Detect which cell encompasses the target text, then output its [x, y] center coordinate. 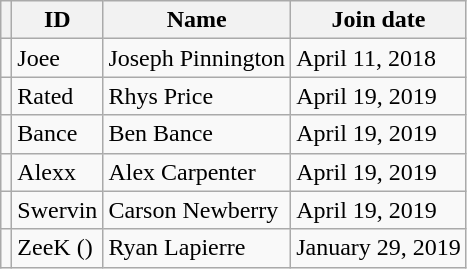
Swervin [58, 210]
Rhys Price [197, 96]
April 11, 2018 [379, 58]
Alexx [58, 172]
Ryan Lapierre [197, 248]
Ben Bance [197, 134]
Alex Carpenter [197, 172]
ID [58, 20]
Joseph Pinnington [197, 58]
ZeeK () [58, 248]
Joee [58, 58]
Name [197, 20]
Join date [379, 20]
Bance [58, 134]
January 29, 2019 [379, 248]
Carson Newberry [197, 210]
Rated [58, 96]
